Scan for the cell matching the given text and deliver its [x, y] coordinate at center. 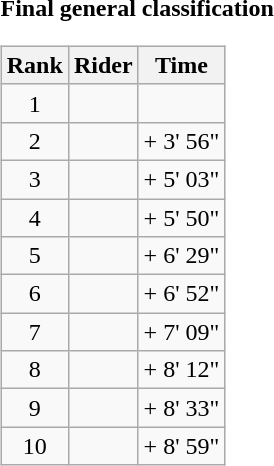
+ 8' 59" [182, 446]
+ 5' 50" [182, 217]
10 [34, 446]
1 [34, 103]
9 [34, 408]
5 [34, 256]
6 [34, 294]
+ 6' 52" [182, 294]
7 [34, 332]
+ 5' 03" [182, 179]
+ 8' 12" [182, 370]
Time [182, 65]
4 [34, 217]
+ 3' 56" [182, 141]
+ 7' 09" [182, 332]
3 [34, 179]
Rank [34, 65]
Rider [103, 65]
8 [34, 370]
+ 6' 29" [182, 256]
+ 8' 33" [182, 408]
2 [34, 141]
